Scan for the cell matching the given text and deliver its (x, y) coordinate at center. 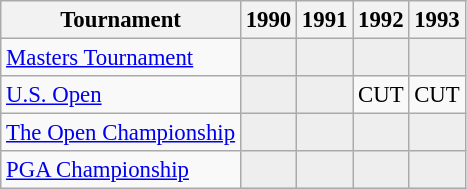
1990 (268, 20)
1992 (381, 20)
1991 (325, 20)
PGA Championship (121, 170)
1993 (437, 20)
U.S. Open (121, 95)
Tournament (121, 20)
Masters Tournament (121, 58)
The Open Championship (121, 133)
